Output the (X, Y) coordinate of the center of the cell containing the given text.  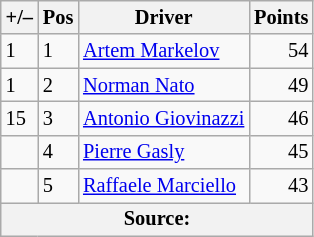
Antonio Giovinazzi (164, 118)
4 (58, 152)
Driver (164, 17)
Pierre Gasly (164, 152)
+/– (20, 17)
43 (281, 186)
Norman Nato (164, 85)
3 (58, 118)
49 (281, 85)
54 (281, 51)
Artem Markelov (164, 51)
Points (281, 17)
45 (281, 152)
2 (58, 85)
46 (281, 118)
Raffaele Marciello (164, 186)
15 (20, 118)
Pos (58, 17)
5 (58, 186)
Source: (158, 219)
